Identify which cell holds the provided text, then report its [X, Y] central coordinate. 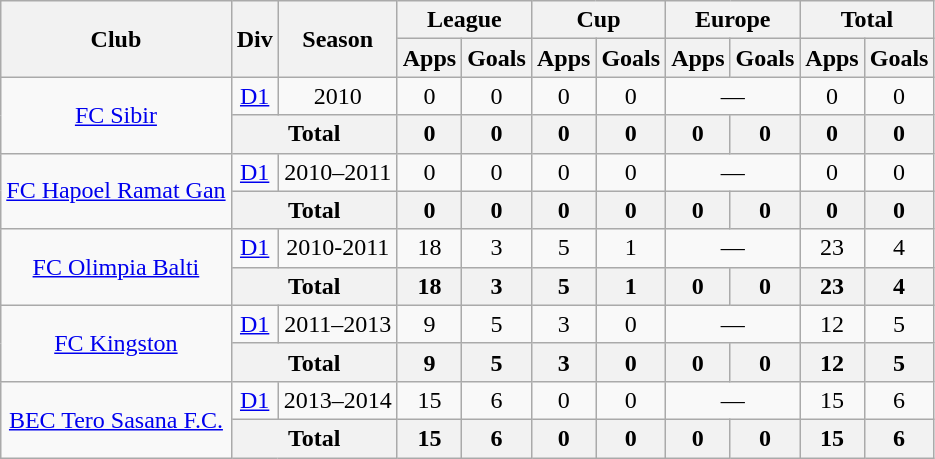
Club [116, 39]
Div [254, 39]
FC Sibir [116, 115]
2010–2011 [338, 172]
FC Olimpia Balti [116, 267]
2013–2014 [338, 400]
Season [338, 39]
2010 [338, 96]
Cup [598, 20]
2011–2013 [338, 324]
2010-2011 [338, 248]
BEC Tero Sasana F.C. [116, 419]
League [464, 20]
Europe [733, 20]
FC Hapoel Ramat Gan [116, 191]
FC Kingston [116, 343]
